Identify which cell holds the provided text, then report its [x, y] central coordinate. 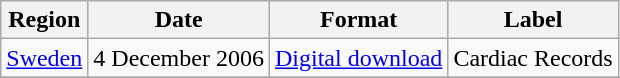
Label [533, 20]
Date [179, 20]
Format [358, 20]
Region [44, 20]
Cardiac Records [533, 58]
4 December 2006 [179, 58]
Digital download [358, 58]
Sweden [44, 58]
